Output the (X, Y) coordinate of the center of the cell containing the given text.  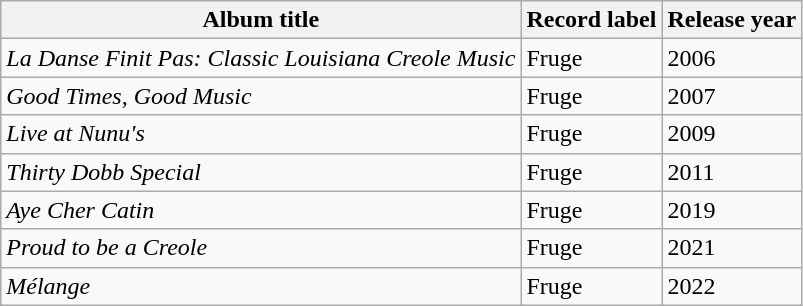
Live at Nunu's (261, 134)
Proud to be a Creole (261, 248)
Thirty Dobb Special (261, 172)
Record label (592, 20)
Release year (732, 20)
2022 (732, 286)
Aye Cher Catin (261, 210)
Album title (261, 20)
2019 (732, 210)
2007 (732, 96)
Good Times, Good Music (261, 96)
La Danse Finit Pas: Classic Louisiana Creole Music (261, 58)
2021 (732, 248)
2006 (732, 58)
2011 (732, 172)
Mélange (261, 286)
2009 (732, 134)
